Find where the given text appears and provide that cell's center as [X, Y] coordinate. 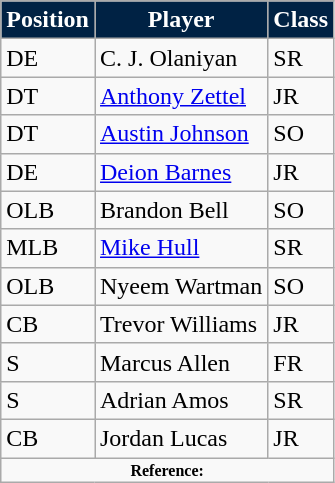
C. J. Olaniyan [180, 58]
Trevor Williams [180, 324]
Anthony Zettel [180, 96]
Adrian Amos [180, 400]
Austin Johnson [180, 134]
Deion Barnes [180, 172]
Reference: [168, 470]
FR [301, 362]
Player [180, 20]
Class [301, 20]
Marcus Allen [180, 362]
Brandon Bell [180, 210]
Mike Hull [180, 248]
Position [48, 20]
Nyeem Wartman [180, 286]
Jordan Lucas [180, 438]
MLB [48, 248]
